Return the (x, y) coordinate for the center point of the cell that contains the specified text.  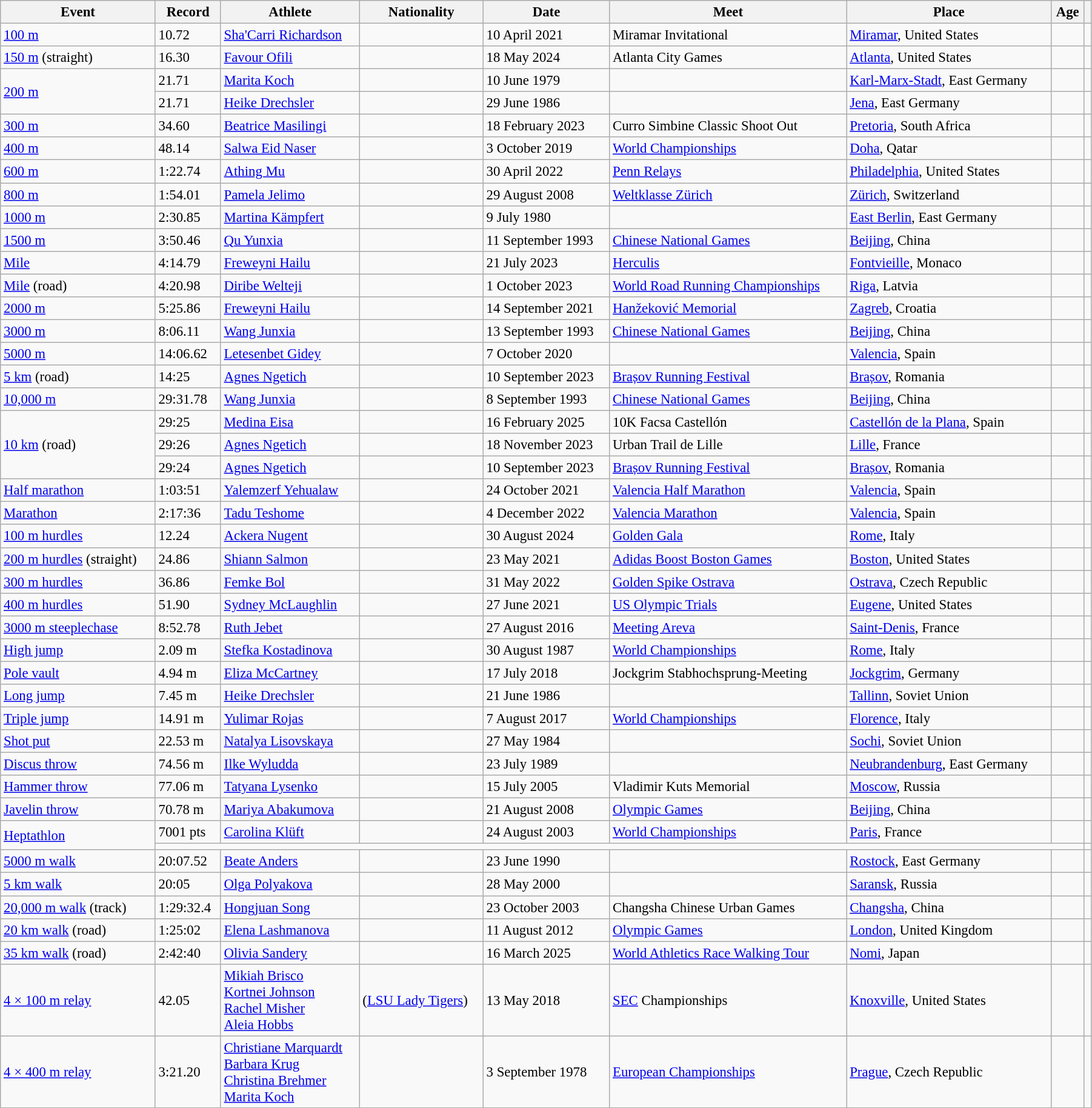
Weltklasse Zürich (728, 195)
100 m hurdles (78, 536)
Golden Spike Ostrava (728, 582)
Sochi, Soviet Union (949, 741)
17 July 2018 (546, 673)
74.56 m (188, 764)
Qu Yunxia (290, 240)
77.06 m (188, 787)
1:29:32.4 (188, 907)
18 February 2023 (546, 126)
Hongjuan Song (290, 907)
11 August 2012 (546, 930)
Place (949, 12)
3000 m steeplechase (78, 627)
400 m hurdles (78, 604)
70.78 m (188, 810)
Meeting Areva (728, 627)
Changsha Chinese Urban Games (728, 907)
Paris, France (949, 832)
Salwa Eid Naser (290, 149)
5000 m walk (78, 861)
Natalya Lisovskaya (290, 741)
100 m (78, 35)
Tadu Teshome (290, 513)
Knoxville, United States (949, 1000)
Neubrandenburg, East Germany (949, 764)
Adidas Boost Boston Games (728, 559)
Ackera Nugent (290, 536)
10 June 1979 (546, 81)
29:26 (188, 445)
7 October 2020 (546, 354)
Stefka Kostadinova (290, 650)
29 June 1986 (546, 103)
Record (188, 12)
20 km walk (road) (78, 930)
European Championships (728, 1072)
4:14.79 (188, 262)
14:25 (188, 376)
Jockgrim, Germany (949, 673)
Atlanta City Games (728, 58)
800 m (78, 195)
1500 m (78, 240)
Tallinn, Soviet Union (949, 696)
Mile (road) (78, 285)
(LSU Lady Tigers) (421, 1000)
Meet (728, 12)
Olivia Sandery (290, 953)
World Athletics Race Walking Tour (728, 953)
27 June 2021 (546, 604)
Atlanta, United States (949, 58)
22.53 m (188, 741)
Herculis (728, 262)
Shot put (78, 741)
10K Facsa Castellón (728, 422)
Florence, Italy (949, 718)
2:17:36 (188, 513)
1:22.74 (188, 172)
Martina Kämpfert (290, 217)
3 October 2019 (546, 149)
Sha'Carri Richardson (290, 35)
Doha, Qatar (949, 149)
34.60 (188, 126)
Valencia Half Marathon (728, 490)
14:06.62 (188, 354)
World Road Running Championships (728, 285)
Yalemzerf Yehualaw (290, 490)
20:05 (188, 884)
Riga, Latvia (949, 285)
Miramar Invitational (728, 35)
Pretoria, South Africa (949, 126)
5000 m (78, 354)
48.14 (188, 149)
Penn Relays (728, 172)
42.05 (188, 1000)
21 June 1986 (546, 696)
SEC Championships (728, 1000)
15 July 2005 (546, 787)
2:42:40 (188, 953)
Beate Anders (290, 861)
13 September 1993 (546, 331)
Vladimir Kuts Memorial (728, 787)
Jockgrim Stabhochsprung-Meeting (728, 673)
7.45 m (188, 696)
High jump (78, 650)
300 m hurdles (78, 582)
23 June 1990 (546, 861)
23 July 1989 (546, 764)
Athing Mu (290, 172)
51.90 (188, 604)
14 September 2021 (546, 309)
150 m (straight) (78, 58)
24 August 2003 (546, 832)
29:25 (188, 422)
Date (546, 12)
2000 m (78, 309)
Mile (78, 262)
Femke Bol (290, 582)
Athlete (290, 12)
Christiane MarquardtBarbara KrugChristina BrehmerMarita Koch (290, 1072)
400 m (78, 149)
Heptathlon (78, 835)
2:30.85 (188, 217)
4.94 m (188, 673)
36.86 (188, 582)
Philadelphia, United States (949, 172)
23 May 2021 (546, 559)
13 May 2018 (546, 1000)
Eliza McCartney (290, 673)
Mariya Abakumova (290, 810)
30 August 2024 (546, 536)
3:50.46 (188, 240)
200 m hurdles (straight) (78, 559)
7001 pts (188, 832)
18 May 2024 (546, 58)
35 km walk (road) (78, 953)
Long jump (78, 696)
300 m (78, 126)
27 August 2016 (546, 627)
10.72 (188, 35)
29:31.78 (188, 399)
4 December 2022 (546, 513)
Beatrice Masilingi (290, 126)
8:52.78 (188, 627)
Age (1068, 12)
Hanžeković Memorial (728, 309)
Saint-Denis, France (949, 627)
4 × 100 m relay (78, 1000)
Diribe Welteji (290, 285)
US Olympic Trials (728, 604)
Fontvieille, Monaco (949, 262)
7 August 2017 (546, 718)
Valencia Marathon (728, 513)
Marathon (78, 513)
Discus throw (78, 764)
5 km (road) (78, 376)
Miramar, United States (949, 35)
16 February 2025 (546, 422)
1 October 2023 (546, 285)
31 May 2022 (546, 582)
Boston, United States (949, 559)
3:21.20 (188, 1072)
1:54.01 (188, 195)
Golden Gala (728, 536)
24 October 2021 (546, 490)
16.30 (188, 58)
Favour Ofili (290, 58)
Yulimar Rojas (290, 718)
5 km walk (78, 884)
Eugene, United States (949, 604)
21 July 2023 (546, 262)
Marita Koch (290, 81)
Zagreb, Croatia (949, 309)
Moscow, Russia (949, 787)
30 April 2022 (546, 172)
2.09 m (188, 650)
Mikiah BriscoKortnei JohnsonRachel MisherAleia Hobbs (290, 1000)
4 × 400 m relay (78, 1072)
Letesenbet Gidey (290, 354)
18 November 2023 (546, 445)
Prague, Czech Republic (949, 1072)
Olga Polyakova (290, 884)
12.24 (188, 536)
Elena Lashmanova (290, 930)
3000 m (78, 331)
9 July 1980 (546, 217)
Half marathon (78, 490)
Saransk, Russia (949, 884)
Ostrava, Czech Republic (949, 582)
Castellón de la Plana, Spain (949, 422)
27 May 1984 (546, 741)
Jena, East Germany (949, 103)
Rostock, East Germany (949, 861)
Pamela Jelimo (290, 195)
Hammer throw (78, 787)
1:03:51 (188, 490)
28 May 2000 (546, 884)
Nationality (421, 12)
3 September 1978 (546, 1072)
20:07.52 (188, 861)
16 March 2025 (546, 953)
20,000 m walk (track) (78, 907)
5:25.86 (188, 309)
8:06.11 (188, 331)
Carolina Klüft (290, 832)
600 m (78, 172)
29:24 (188, 468)
Medina Eisa (290, 422)
Karl-Marx-Stadt, East Germany (949, 81)
10 km (road) (78, 445)
Ilke Wyludda (290, 764)
Lille, France (949, 445)
1000 m (78, 217)
29 August 2008 (546, 195)
Tatyana Lysenko (290, 787)
London, United Kingdom (949, 930)
30 August 1987 (546, 650)
1:25:02 (188, 930)
Ruth Jebet (290, 627)
24.86 (188, 559)
Changsha, China (949, 907)
Urban Trail de Lille (728, 445)
Nomi, Japan (949, 953)
Sydney McLaughlin (290, 604)
200 m (78, 92)
8 September 1993 (546, 399)
Triple jump (78, 718)
Event (78, 12)
Pole vault (78, 673)
Shiann Salmon (290, 559)
4:20.98 (188, 285)
10 April 2021 (546, 35)
21 August 2008 (546, 810)
Zürich, Switzerland (949, 195)
23 October 2003 (546, 907)
10,000 m (78, 399)
Curro Simbine Classic Shoot Out (728, 126)
11 September 1993 (546, 240)
14.91 m (188, 718)
Javelin throw (78, 810)
East Berlin, East Germany (949, 217)
